Locate the cell with the specified text and output its [X, Y] center coordinate. 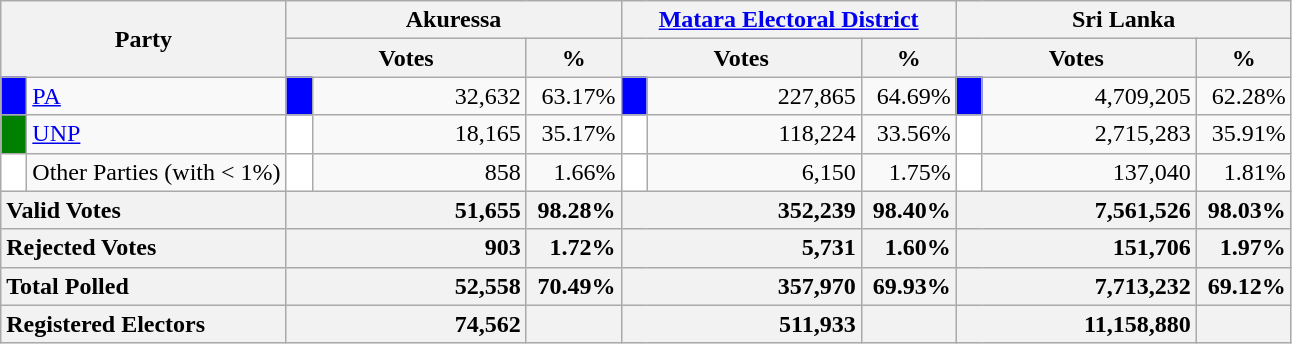
118,224 [754, 134]
1.66% [574, 172]
151,706 [1076, 248]
62.28% [1244, 96]
33.56% [908, 134]
69.93% [908, 286]
137,040 [1089, 172]
5,731 [741, 248]
4,709,205 [1089, 96]
Rejected Votes [144, 248]
Sri Lanka [1124, 20]
357,970 [741, 286]
69.12% [1244, 286]
98.40% [908, 210]
352,239 [741, 210]
903 [406, 248]
2,715,283 [1089, 134]
Party [144, 39]
Other Parties (with < 1%) [156, 172]
227,865 [754, 96]
PA [156, 96]
51,655 [406, 210]
Total Polled [144, 286]
1.81% [1244, 172]
63.17% [574, 96]
Valid Votes [144, 210]
1.72% [574, 248]
98.28% [574, 210]
74,562 [406, 324]
64.69% [908, 96]
UNP [156, 134]
7,561,526 [1076, 210]
98.03% [1244, 210]
511,933 [741, 324]
32,632 [419, 96]
35.91% [1244, 134]
70.49% [574, 286]
52,558 [406, 286]
18,165 [419, 134]
1.60% [908, 248]
7,713,232 [1076, 286]
Registered Electors [144, 324]
Matara Electoral District [788, 20]
858 [419, 172]
6,150 [754, 172]
1.97% [1244, 248]
1.75% [908, 172]
35.17% [574, 134]
Akuressa [454, 20]
11,158,880 [1076, 324]
